Locate the cell with the specified text and output its (x, y) center coordinate. 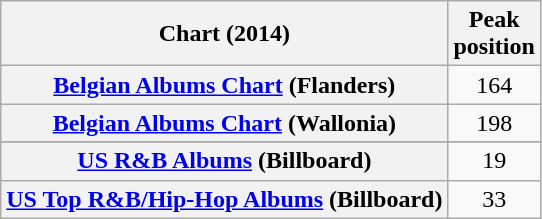
33 (494, 199)
164 (494, 85)
Peakposition (494, 34)
Belgian Albums Chart (Wallonia) (224, 123)
198 (494, 123)
US R&B Albums (Billboard) (224, 161)
US Top R&B/Hip-Hop Albums (Billboard) (224, 199)
19 (494, 161)
Chart (2014) (224, 34)
Belgian Albums Chart (Flanders) (224, 85)
